Locate the cell with the specified text and output its (x, y) center coordinate. 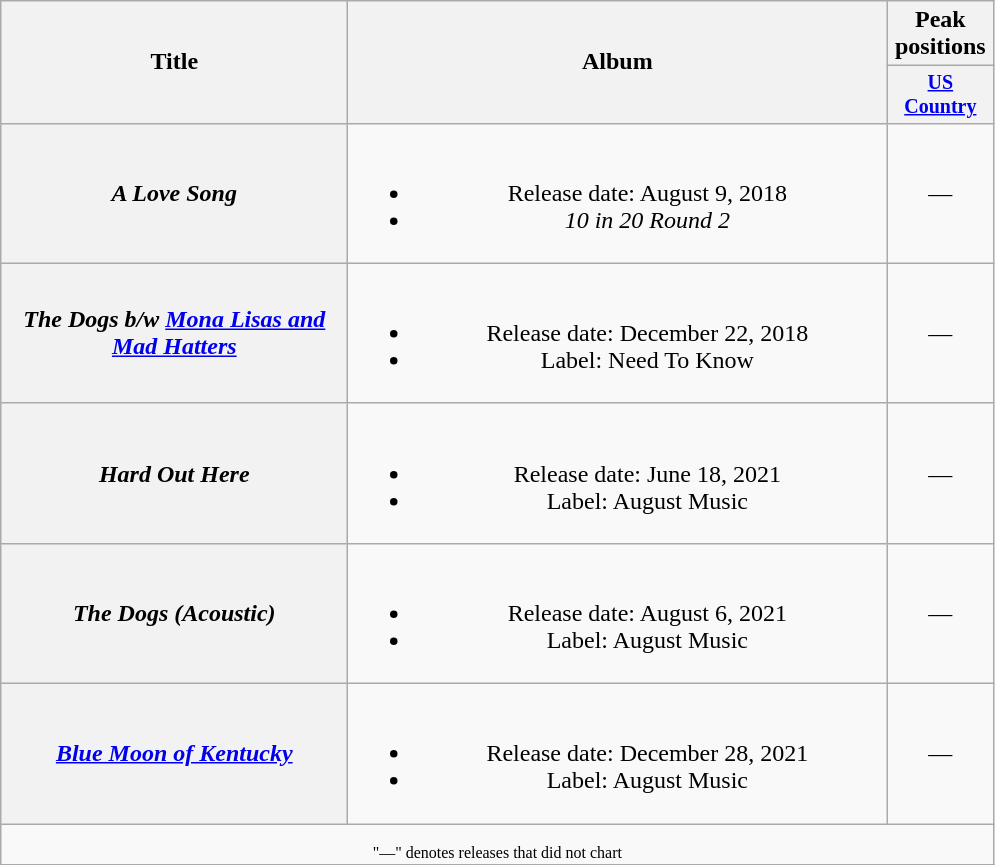
Release date: December 22, 2018Label: Need To Know (618, 333)
Release date: December 28, 2021Label: August Music (618, 754)
Release date: June 18, 2021Label: August Music (618, 473)
Title (174, 62)
A Love Song (174, 193)
Hard Out Here (174, 473)
Peak positions (940, 34)
Blue Moon of Kentucky (174, 754)
"—" denotes releases that did not chart (498, 844)
US Country (940, 94)
Release date: August 9, 201810 in 20 Round 2 (618, 193)
Release date: August 6, 2021Label: August Music (618, 613)
Album (618, 62)
The Dogs (Acoustic) (174, 613)
The Dogs b/w Mona Lisas and Mad Hatters (174, 333)
